Find where the given text appears and provide that cell's center as (X, Y) coordinate. 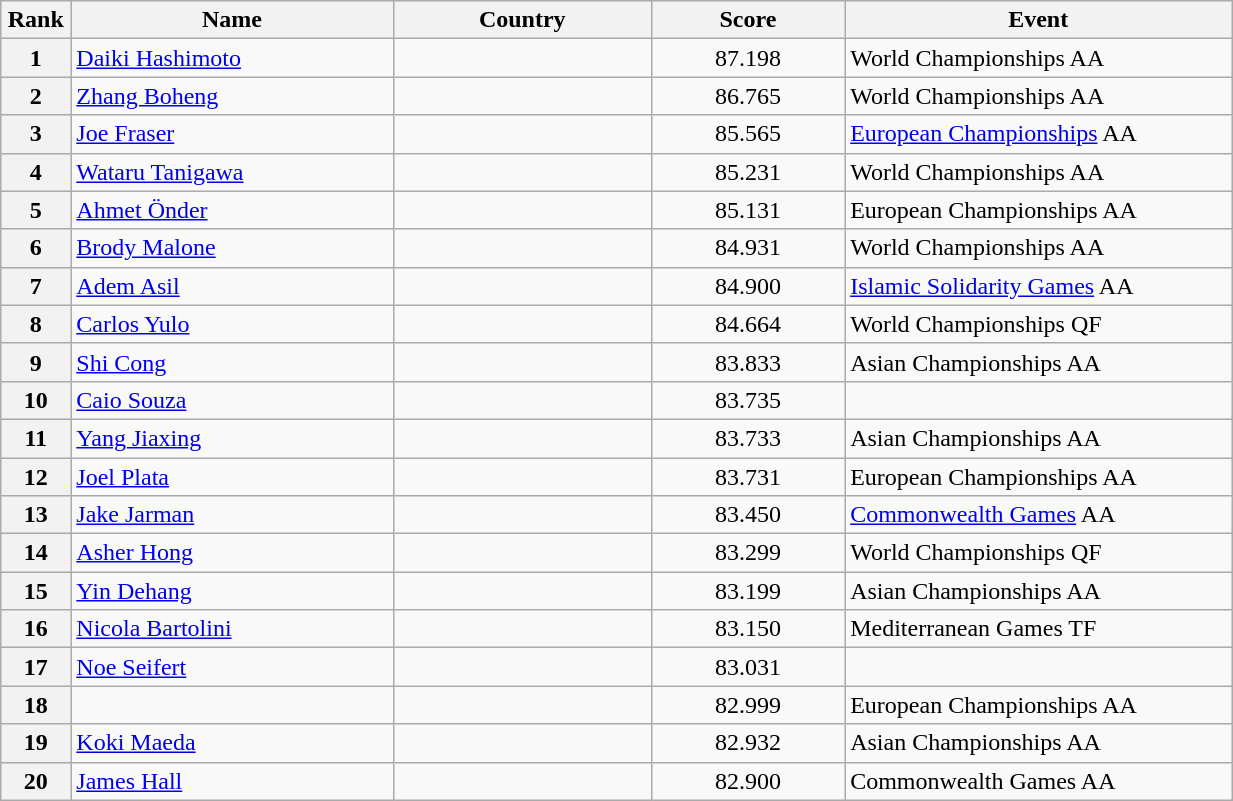
17 (36, 667)
Noe Seifert (232, 667)
9 (36, 362)
Wataru Tanigawa (232, 172)
Daiki Hashimoto (232, 58)
85.131 (748, 210)
18 (36, 705)
Shi Cong (232, 362)
Yin Dehang (232, 591)
11 (36, 438)
19 (36, 743)
Ahmet Önder (232, 210)
82.900 (748, 781)
8 (36, 324)
Koki Maeda (232, 743)
Asher Hong (232, 553)
Joe Fraser (232, 134)
87.198 (748, 58)
Caio Souza (232, 400)
5 (36, 210)
10 (36, 400)
85.565 (748, 134)
82.999 (748, 705)
3 (36, 134)
13 (36, 515)
4 (36, 172)
Adem Asil (232, 286)
Country (522, 20)
16 (36, 629)
Mediterranean Games TF (1038, 629)
Name (232, 20)
Joel Plata (232, 477)
85.231 (748, 172)
83.299 (748, 553)
Carlos Yulo (232, 324)
20 (36, 781)
Nicola Bartolini (232, 629)
83.150 (748, 629)
6 (36, 248)
2 (36, 96)
Event (1038, 20)
83.735 (748, 400)
James Hall (232, 781)
84.900 (748, 286)
Jake Jarman (232, 515)
1 (36, 58)
82.932 (748, 743)
83.731 (748, 477)
Brody Malone (232, 248)
83.450 (748, 515)
84.664 (748, 324)
86.765 (748, 96)
83.733 (748, 438)
Islamic Solidarity Games AA (1038, 286)
Yang Jiaxing (232, 438)
83.031 (748, 667)
83.833 (748, 362)
83.199 (748, 591)
Score (748, 20)
12 (36, 477)
7 (36, 286)
Rank (36, 20)
Zhang Boheng (232, 96)
14 (36, 553)
15 (36, 591)
84.931 (748, 248)
